Scan for the cell matching the given text and deliver its [x, y] coordinate at center. 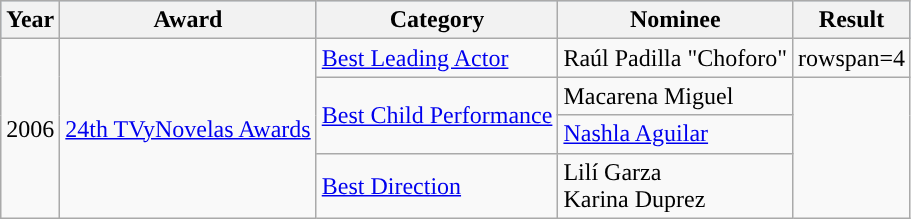
Nashla Aguilar [676, 134]
Year [30, 20]
Category [437, 20]
Macarena Miguel [676, 96]
2006 [30, 128]
Best Direction [437, 186]
Best Child Performance [437, 115]
Lilí GarzaKarina Duprez [676, 186]
Best Leading Actor [437, 58]
Raúl Padilla "Choforo" [676, 58]
Nominee [676, 20]
Award [188, 20]
Result [852, 20]
rowspan=4 [852, 58]
24th TVyNovelas Awards [188, 128]
